Pinpoint the cell where the given text exists, returning its [X, Y] midpoint coordinate. 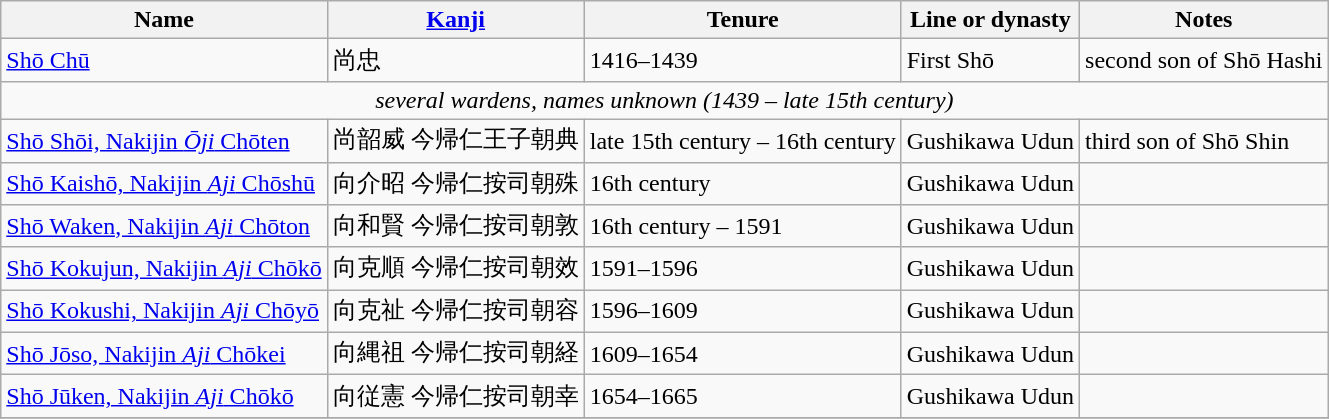
向従憲 今帰仁按司朝幸 [456, 396]
向縄祖 今帰仁按司朝経 [456, 354]
Notes [1204, 20]
Shō Jōso, Nakijin Aji Chōkei [164, 354]
several wardens, names unknown (1439 – late 15th century) [664, 100]
Shō Shōi, Nakijin Ōji Chōten [164, 140]
1654–1665 [742, 396]
1596–1609 [742, 312]
向克順 今帰仁按司朝效 [456, 268]
16th century – 1591 [742, 226]
Line or dynasty [990, 20]
Shō Waken, Nakijin Aji Chōton [164, 226]
Name [164, 20]
尚韶威 今帰仁王子朝典 [456, 140]
late 15th century – 16th century [742, 140]
Shō Chū [164, 60]
Shō Kokushi, Nakijin Aji Chōyō [164, 312]
1609–1654 [742, 354]
1416–1439 [742, 60]
second son of Shō Hashi [1204, 60]
First Shō [990, 60]
1591–1596 [742, 268]
third son of Shō Shin [1204, 140]
Shō Kokujun, Nakijin Aji Chōkō [164, 268]
向介昭 今帰仁按司朝殊 [456, 184]
向和賢 今帰仁按司朝敦 [456, 226]
尚忠 [456, 60]
16th century [742, 184]
Shō Jūken, Nakijin Aji Chōkō [164, 396]
Kanji [456, 20]
Shō Kaishō, Nakijin Aji Chōshū [164, 184]
Tenure [742, 20]
向克祉 今帰仁按司朝容 [456, 312]
